Find where the given text appears and provide that cell's center as [x, y] coordinate. 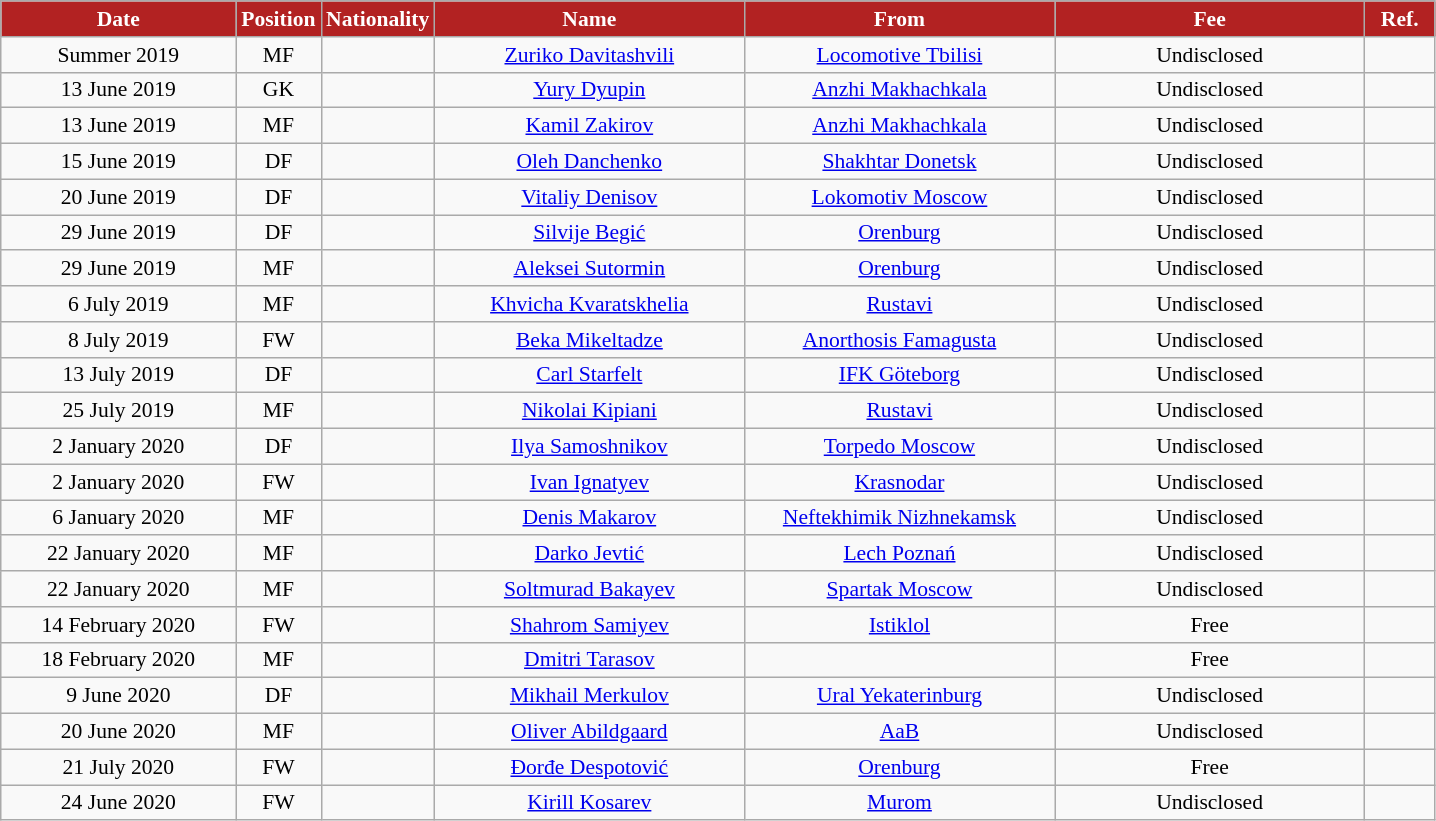
20 June 2020 [118, 732]
13 July 2019 [118, 375]
20 June 2019 [118, 197]
Khvicha Kvaratskhelia [589, 304]
AaB [899, 732]
Kamil Zakirov [589, 126]
25 July 2019 [118, 411]
6 July 2019 [118, 304]
Summer 2019 [118, 55]
Aleksei Sutormin [589, 269]
24 June 2020 [118, 803]
Nikolai Kipiani [589, 411]
Torpedo Moscow [899, 447]
9 June 2020 [118, 696]
Vitaliy Denisov [589, 197]
Denis Makarov [589, 518]
Neftekhimik Nizhnekamsk [899, 518]
Fee [1210, 19]
8 July 2019 [118, 340]
Ref. [1400, 19]
Soltmurad Bakayev [589, 589]
Lokomotiv Moscow [899, 197]
Dmitri Tarasov [589, 660]
Ivan Ignatyev [589, 482]
Murom [899, 803]
Silvije Begić [589, 233]
21 July 2020 [118, 767]
Ilya Samoshnikov [589, 447]
Lech Poznań [899, 554]
Zuriko Davitashvili [589, 55]
Mikhail Merkulov [589, 696]
Yury Dyupin [589, 90]
Ural Yekaterinburg [899, 696]
6 January 2020 [118, 518]
Shakhtar Donetsk [899, 162]
Kirill Kosarev [589, 803]
Name [589, 19]
Spartak Moscow [899, 589]
18 February 2020 [118, 660]
Carl Starfelt [589, 375]
Date [118, 19]
Darko Jevtić [589, 554]
14 February 2020 [118, 625]
Nationality [378, 19]
Beka Mikeltadze [589, 340]
Shahrom Samiyev [589, 625]
Anorthosis Famagusta [899, 340]
15 June 2019 [118, 162]
Krasnodar [899, 482]
Istiklol [899, 625]
Oliver Abildgaard [589, 732]
IFK Göteborg [899, 375]
Position [278, 19]
GK [278, 90]
Đorđe Despotović [589, 767]
Oleh Danchenko [589, 162]
Locomotive Tbilisi [899, 55]
From [899, 19]
